Provide the [x, y] coordinate of the cell's center where the given text is located.  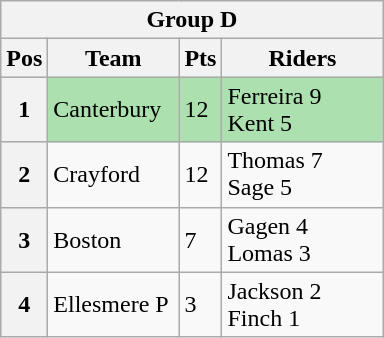
1 [24, 110]
Ferreira 9Kent 5 [302, 110]
Group D [192, 20]
Jackson 2Finch 1 [302, 304]
Pts [200, 58]
7 [200, 240]
Ellesmere P [114, 304]
4 [24, 304]
Boston [114, 240]
Canterbury [114, 110]
Thomas 7Sage 5 [302, 174]
Gagen 4Lomas 3 [302, 240]
Pos [24, 58]
Team [114, 58]
Riders [302, 58]
Crayford [114, 174]
2 [24, 174]
